Detect which cell encompasses the target text, then output its [X, Y] center coordinate. 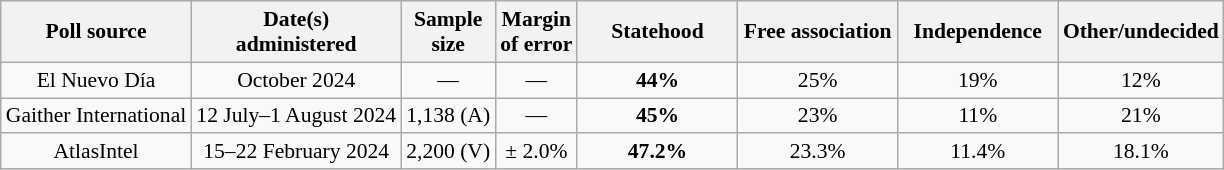
Gaither International [96, 116]
19% [978, 80]
Independence [978, 32]
18.1% [1141, 152]
23.3% [818, 152]
1,138 (A) [448, 116]
Samplesize [448, 32]
Date(s)administered [296, 32]
47.2% [657, 152]
45% [657, 116]
AtlasIntel [96, 152]
12 July–1 August 2024 [296, 116]
El Nuevo Día [96, 80]
23% [818, 116]
2,200 (V) [448, 152]
11.4% [978, 152]
25% [818, 80]
Poll source [96, 32]
15–22 February 2024 [296, 152]
Marginof error [536, 32]
October 2024 [296, 80]
12% [1141, 80]
± 2.0% [536, 152]
11% [978, 116]
44% [657, 80]
Statehood [657, 32]
Free association [818, 32]
21% [1141, 116]
Other/undecided [1141, 32]
